Provide the [x, y] coordinate of the cell's center where the given text is located.  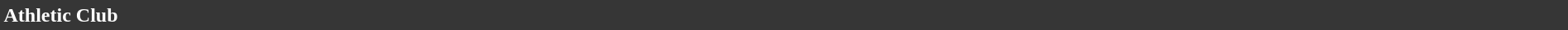
Athletic Club [784, 15]
